For the text-containing cell, return its midpoint in [X, Y] coordinate format. 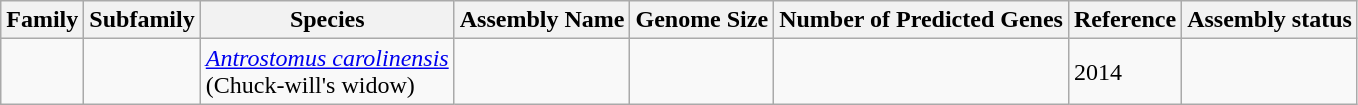
Assembly status [1270, 20]
Species [327, 20]
Reference [1124, 20]
Number of Predicted Genes [922, 20]
Family [42, 20]
2014 [1124, 72]
Assembly Name [542, 20]
Antrostomus carolinensis(Chuck-will's widow) [327, 72]
Genome Size [702, 20]
Subfamily [142, 20]
